Capture the cell that displays the provided text and extract its (x, y) central coordinate. 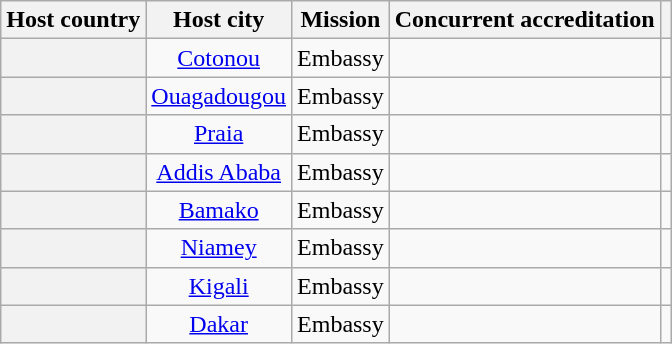
Niamey (219, 248)
Cotonou (219, 58)
Mission (341, 20)
Ouagadougou (219, 96)
Concurrent accreditation (524, 20)
Praia (219, 134)
Addis Ababa (219, 172)
Bamako (219, 210)
Host country (74, 20)
Dakar (219, 324)
Host city (219, 20)
Kigali (219, 286)
